Return the [x, y] coordinate for the center point of the cell that contains the specified text.  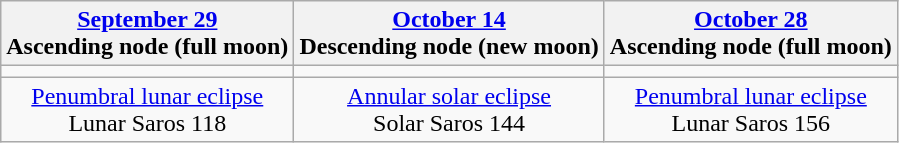
October 14Descending node (new moon) [449, 34]
Penumbral lunar eclipseLunar Saros 118 [148, 110]
September 29Ascending node (full moon) [148, 34]
Penumbral lunar eclipseLunar Saros 156 [750, 110]
Annular solar eclipseSolar Saros 144 [449, 110]
October 28Ascending node (full moon) [750, 34]
